Determine the [x, y] coordinate at the center of the cell enclosing the given text.  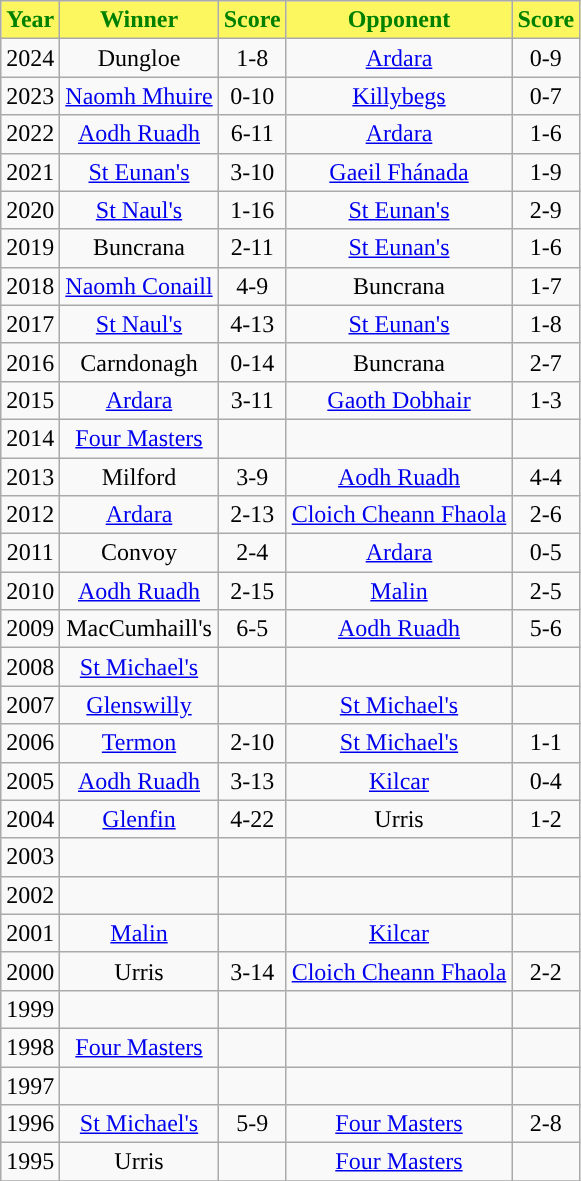
2021 [30, 172]
Gaoth Dobhair [399, 400]
2-13 [252, 515]
2009 [30, 629]
4-13 [252, 324]
Glenfin [139, 819]
2008 [30, 667]
2016 [30, 362]
1-2 [546, 819]
0-7 [546, 96]
2019 [30, 248]
2007 [30, 705]
2011 [30, 553]
3-14 [252, 971]
0-5 [546, 553]
0-10 [252, 96]
2012 [30, 515]
1996 [30, 1124]
4-4 [546, 477]
Carndonagh [139, 362]
2014 [30, 438]
6-5 [252, 629]
2002 [30, 895]
1-9 [546, 172]
2-2 [546, 971]
5-9 [252, 1124]
2005 [30, 781]
5-6 [546, 629]
2018 [30, 286]
1-16 [252, 210]
0-4 [546, 781]
2-15 [252, 591]
3-9 [252, 477]
2006 [30, 743]
1998 [30, 1047]
2-7 [546, 362]
3-10 [252, 172]
1-3 [546, 400]
2010 [30, 591]
4-9 [252, 286]
2022 [30, 134]
Naomh Conaill [139, 286]
2-8 [546, 1124]
MacCumhaill's [139, 629]
Gaeil Fhánada [399, 172]
1-7 [546, 286]
0-9 [546, 58]
2-9 [546, 210]
Opponent [399, 20]
2013 [30, 477]
Termon [139, 743]
2000 [30, 971]
1995 [30, 1162]
1997 [30, 1085]
Dungloe [139, 58]
3-13 [252, 781]
2017 [30, 324]
6-11 [252, 134]
1999 [30, 1009]
0-14 [252, 362]
2015 [30, 400]
2024 [30, 58]
Killybegs [399, 96]
2-4 [252, 553]
Winner [139, 20]
1-1 [546, 743]
2020 [30, 210]
2001 [30, 933]
2-6 [546, 515]
Glenswilly [139, 705]
2-11 [252, 248]
2-5 [546, 591]
3-11 [252, 400]
2004 [30, 819]
Milford [139, 477]
4-22 [252, 819]
Naomh Mhuire [139, 96]
Year [30, 20]
2023 [30, 96]
2003 [30, 857]
2-10 [252, 743]
Convoy [139, 553]
